For the text-containing cell, return its midpoint in [X, Y] coordinate format. 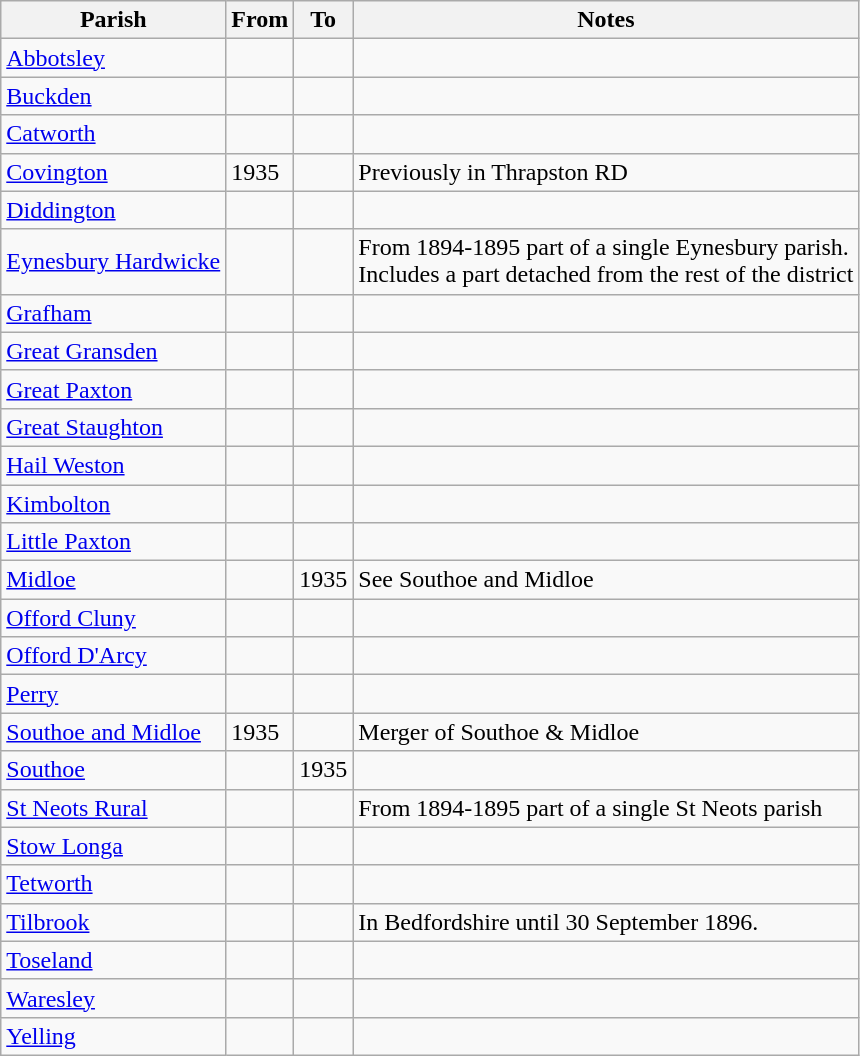
Grafham [114, 313]
Kimbolton [114, 503]
Abbotsley [114, 58]
Little Paxton [114, 542]
Offord Cluny [114, 618]
From 1894-1895 part of a single Eynesbury parish.Includes a part detached from the rest of the district [606, 262]
To [324, 20]
Parish [114, 20]
Waresley [114, 998]
Perry [114, 694]
Great Gransden [114, 351]
From 1894-1895 part of a single St Neots parish [606, 808]
Southoe [114, 770]
Great Paxton [114, 389]
Offord D'Arcy [114, 656]
Merger of Southoe & Midloe [606, 732]
Tetworth [114, 884]
Hail Weston [114, 465]
Southoe and Midloe [114, 732]
Stow Longa [114, 846]
Catworth [114, 134]
St Neots Rural [114, 808]
Previously in Thrapston RD [606, 172]
Great Staughton [114, 427]
Toseland [114, 960]
Yelling [114, 1036]
In Bedfordshire until 30 September 1896. [606, 922]
Covington [114, 172]
Buckden [114, 96]
See Southoe and Midloe [606, 580]
Diddington [114, 210]
Midloe [114, 580]
From [260, 20]
Notes [606, 20]
Tilbrook [114, 922]
Eynesbury Hardwicke [114, 262]
